Scan for the cell matching the given text and deliver its [X, Y] coordinate at center. 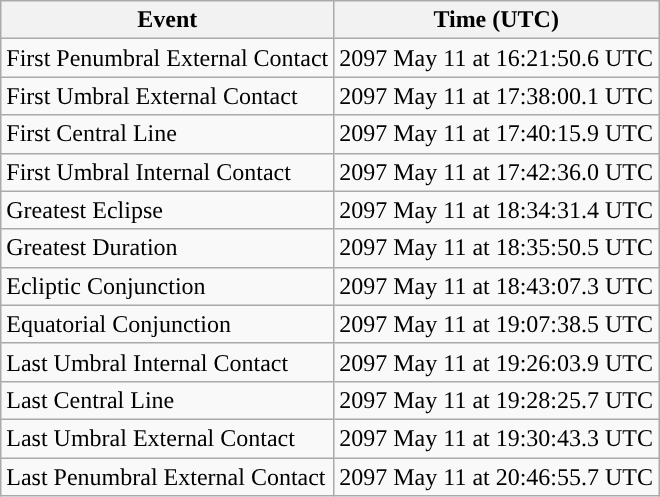
First Central Line [168, 134]
2097 May 11 at 18:43:07.3 UTC [496, 286]
2097 May 11 at 19:30:43.3 UTC [496, 438]
2097 May 11 at 20:46:55.7 UTC [496, 477]
Greatest Eclipse [168, 210]
First Penumbral External Contact [168, 58]
Equatorial Conjunction [168, 324]
Event [168, 20]
Time (UTC) [496, 20]
2097 May 11 at 18:34:31.4 UTC [496, 210]
First Umbral Internal Contact [168, 172]
Last Penumbral External Contact [168, 477]
2097 May 11 at 17:40:15.9 UTC [496, 134]
Last Umbral External Contact [168, 438]
Last Central Line [168, 400]
2097 May 11 at 19:28:25.7 UTC [496, 400]
First Umbral External Contact [168, 96]
2097 May 11 at 19:07:38.5 UTC [496, 324]
Last Umbral Internal Contact [168, 362]
2097 May 11 at 17:42:36.0 UTC [496, 172]
Greatest Duration [168, 248]
Ecliptic Conjunction [168, 286]
2097 May 11 at 17:38:00.1 UTC [496, 96]
2097 May 11 at 19:26:03.9 UTC [496, 362]
2097 May 11 at 16:21:50.6 UTC [496, 58]
2097 May 11 at 18:35:50.5 UTC [496, 248]
